Output the [x, y] coordinate of the center of the cell containing the given text.  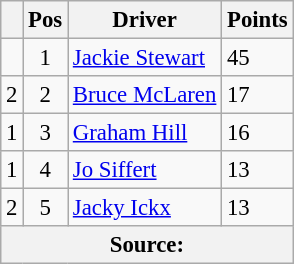
Points [258, 20]
17 [258, 95]
Jacky Ickx [145, 208]
3 [46, 133]
Jackie Stewart [145, 58]
Driver [145, 20]
Source: [147, 245]
5 [46, 208]
Graham Hill [145, 133]
16 [258, 133]
Bruce McLaren [145, 95]
45 [258, 58]
4 [46, 170]
Jo Siffert [145, 170]
Pos [46, 20]
